Return the (x, y) coordinate for the center point of the cell that contains the specified text.  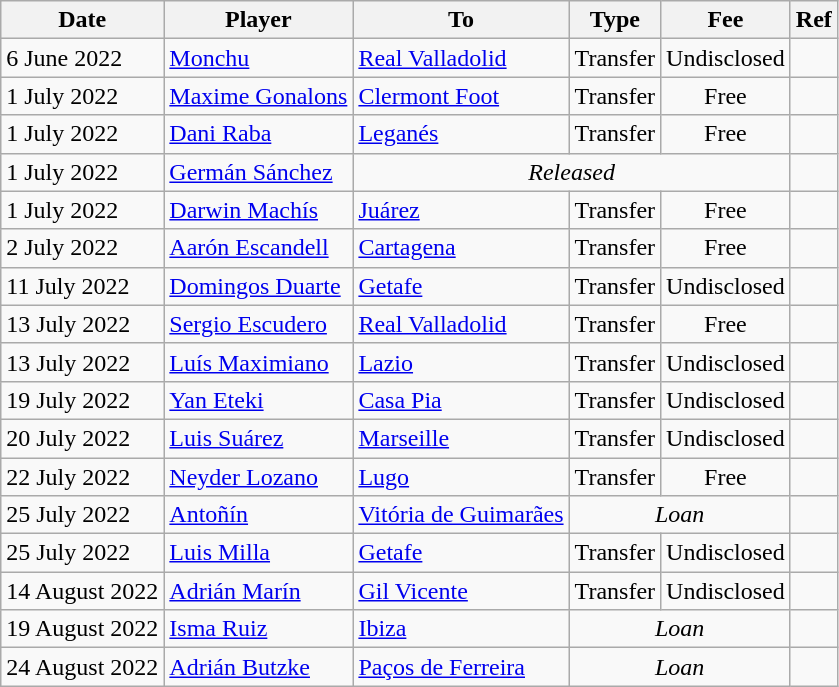
Type (615, 20)
Marseille (461, 438)
Ref (814, 20)
24 August 2022 (82, 667)
Fee (726, 20)
Lazio (461, 362)
Juárez (461, 210)
Lugo (461, 477)
Isma Ruiz (258, 629)
19 July 2022 (82, 400)
Gil Vicente (461, 591)
Neyder Lozano (258, 477)
Maxime Gonalons (258, 96)
Antoñín (258, 515)
Luis Suárez (258, 438)
To (461, 20)
2 July 2022 (82, 248)
Adrián Butzke (258, 667)
Casa Pia (461, 400)
Vitória de Guimarães (461, 515)
Luis Milla (258, 553)
Clermont Foot (461, 96)
Ibiza (461, 629)
19 August 2022 (82, 629)
6 June 2022 (82, 58)
Germán Sánchez (258, 172)
Aarón Escandell (258, 248)
Domingos Duarte (258, 286)
Yan Eteki (258, 400)
Player (258, 20)
Sergio Escudero (258, 324)
Adrián Marín (258, 591)
Cartagena (461, 248)
14 August 2022 (82, 591)
20 July 2022 (82, 438)
Darwin Machís (258, 210)
Luís Maximiano (258, 362)
Leganés (461, 134)
22 July 2022 (82, 477)
Date (82, 20)
Monchu (258, 58)
Released (572, 172)
11 July 2022 (82, 286)
Paços de Ferreira (461, 667)
Dani Raba (258, 134)
